Provide the (X, Y) coordinate of the cell's center where the given text is located.  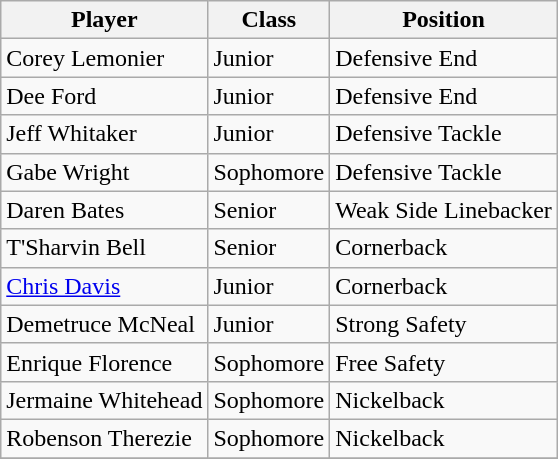
Chris Davis (104, 286)
Weak Side Linebacker (444, 210)
T'Sharvin Bell (104, 248)
Demetruce McNeal (104, 324)
Dee Ford (104, 96)
Enrique Florence (104, 362)
Position (444, 20)
Player (104, 20)
Daren Bates (104, 210)
Jermaine Whitehead (104, 400)
Corey Lemonier (104, 58)
Jeff Whitaker (104, 134)
Class (269, 20)
Strong Safety (444, 324)
Free Safety (444, 362)
Robenson Therezie (104, 438)
Gabe Wright (104, 172)
